Detect which cell encompasses the target text, then output its (X, Y) center coordinate. 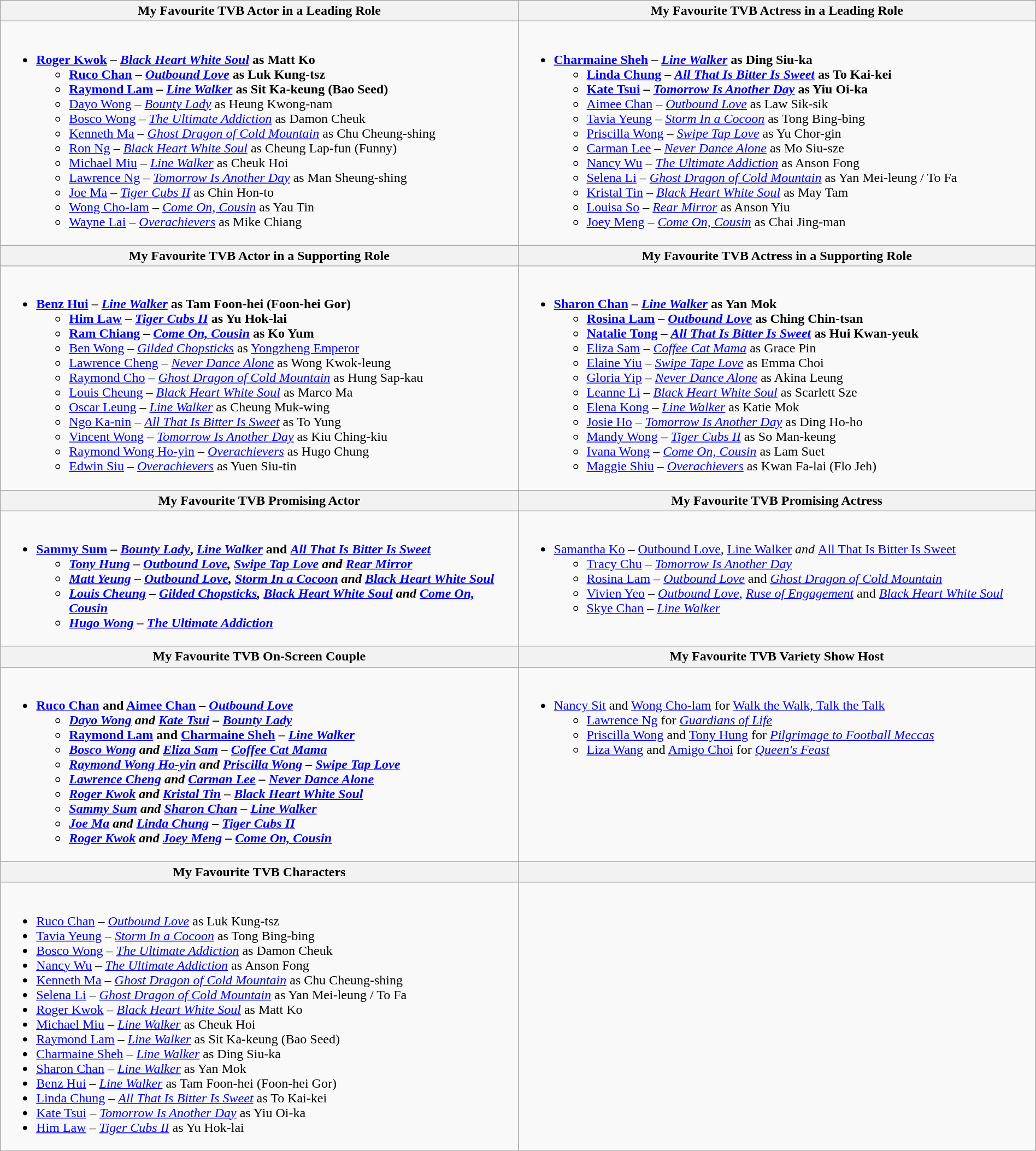
My Favourite TVB Actress in a Leading Role (777, 11)
My Favourite TVB Promising Actor (259, 500)
My Favourite TVB On-Screen Couple (259, 657)
My Favourite TVB Actor in a Leading Role (259, 11)
My Favourite TVB Variety Show Host (777, 657)
My Favourite TVB Characters (259, 872)
My Favourite TVB Promising Actress (777, 500)
My Favourite TVB Actor in a Supporting Role (259, 256)
My Favourite TVB Actress in a Supporting Role (777, 256)
